For the text-containing cell, return its midpoint in [x, y] coordinate format. 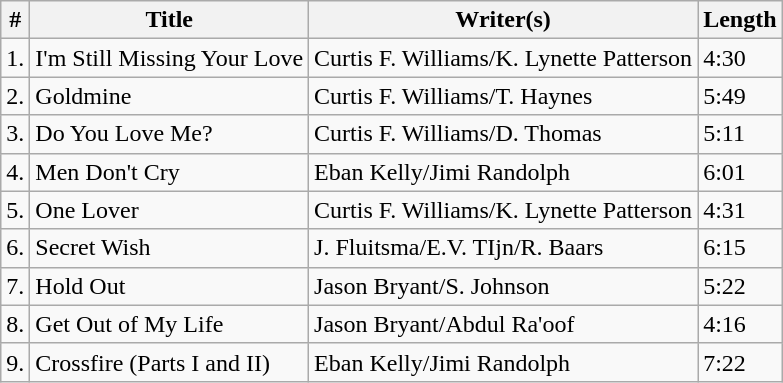
# [16, 20]
2. [16, 96]
Men Don't Cry [170, 172]
Jason Bryant/Abdul Ra'oof [504, 324]
Title [170, 20]
7. [16, 286]
5. [16, 210]
3. [16, 134]
Hold Out [170, 286]
6:15 [740, 248]
4:16 [740, 324]
Crossfire (Parts I and II) [170, 362]
7:22 [740, 362]
5:22 [740, 286]
5:49 [740, 96]
4:31 [740, 210]
6:01 [740, 172]
Jason Bryant/S. Johnson [504, 286]
1. [16, 58]
Get Out of My Life [170, 324]
4. [16, 172]
8. [16, 324]
Curtis F. Williams/T. Haynes [504, 96]
Writer(s) [504, 20]
Curtis F. Williams/D. Thomas [504, 134]
Length [740, 20]
Goldmine [170, 96]
9. [16, 362]
4:30 [740, 58]
Do You Love Me? [170, 134]
6. [16, 248]
One Lover [170, 210]
J. Fluitsma/E.V. TIjn/R. Baars [504, 248]
I'm Still Missing Your Love [170, 58]
5:11 [740, 134]
Secret Wish [170, 248]
